For the text-containing cell, return its midpoint in [X, Y] coordinate format. 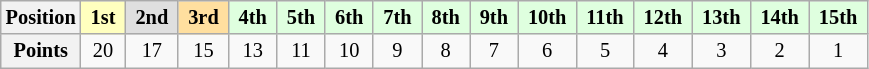
7th [397, 17]
2nd [152, 17]
8th [446, 17]
1 [838, 51]
7 [494, 51]
Position [41, 17]
6 [547, 51]
1st [104, 17]
4th [253, 17]
11 [301, 51]
13 [253, 51]
9 [397, 51]
9th [494, 17]
10 [349, 51]
11th [604, 17]
5th [301, 17]
6th [349, 17]
14th [779, 17]
5 [604, 51]
2 [779, 51]
20 [104, 51]
Points [41, 51]
15th [838, 17]
17 [152, 51]
13th [721, 17]
4 [663, 51]
8 [446, 51]
3 [721, 51]
10th [547, 17]
15 [203, 51]
12th [663, 17]
3rd [203, 17]
